Locate the cell with the specified text and output its (x, y) center coordinate. 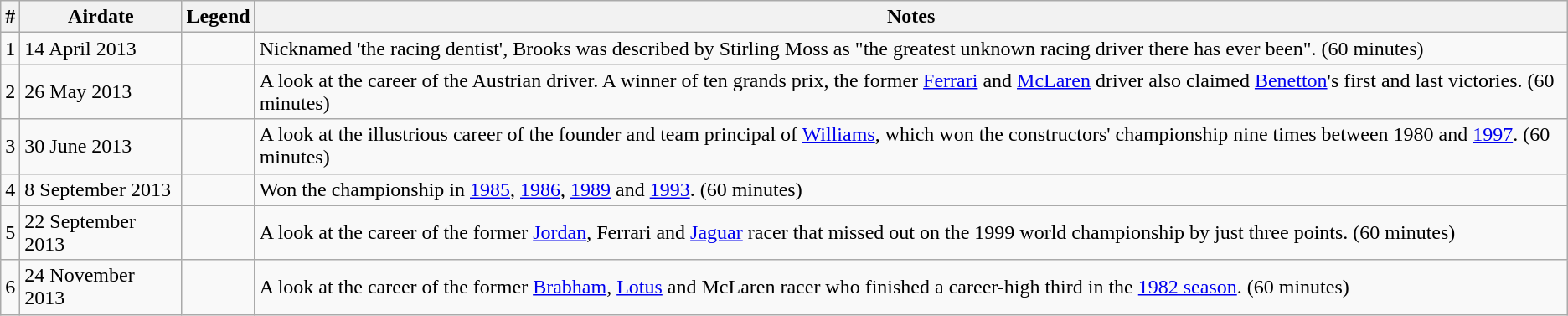
A look at the career of the former Jordan, Ferrari and Jaguar racer that missed out on the 1999 world championship by just three points. (60 minutes) (911, 233)
1 (10, 49)
Nicknamed 'the racing dentist', Brooks was described by Stirling Moss as "the greatest unknown racing driver there has ever been". (60 minutes) (911, 49)
4 (10, 189)
5 (10, 233)
Notes (911, 17)
24 November 2013 (101, 287)
8 September 2013 (101, 189)
3 (10, 146)
A look at the career of the former Brabham, Lotus and McLaren racer who finished a career-high third in the 1982 season. (60 minutes) (911, 287)
2 (10, 92)
Legend (218, 17)
Airdate (101, 17)
# (10, 17)
6 (10, 287)
22 September 2013 (101, 233)
26 May 2013 (101, 92)
30 June 2013 (101, 146)
14 April 2013 (101, 49)
Won the championship in 1985, 1986, 1989 and 1993. (60 minutes) (911, 189)
